Pinpoint the cell where the given text exists, returning its (X, Y) midpoint coordinate. 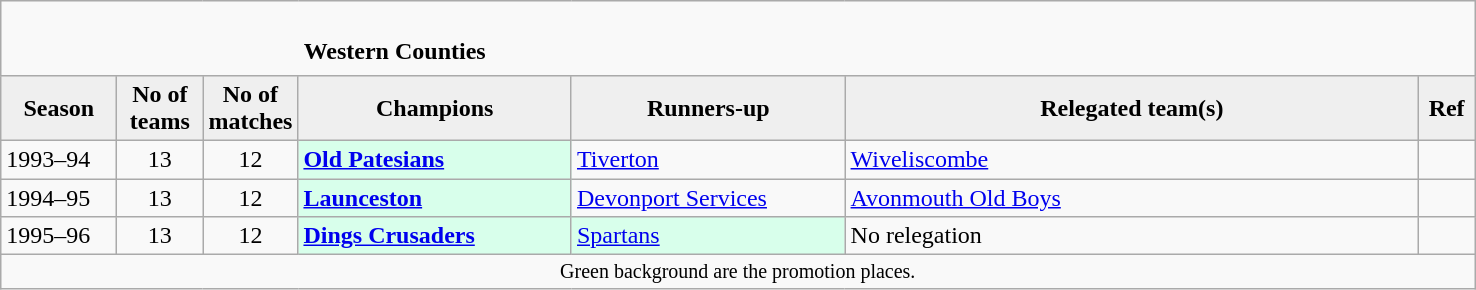
Ref (1447, 108)
Devonport Services (708, 197)
Runners-up (708, 108)
1995–96 (59, 236)
Old Patesians (435, 159)
No relegation (1132, 236)
Launceston (435, 197)
Season (59, 108)
Relegated team(s) (1132, 108)
Green background are the promotion places. (738, 272)
Dings Crusaders (435, 236)
Avonmouth Old Boys (1132, 197)
No of teams (160, 108)
1994–95 (59, 197)
Spartans (708, 236)
1993–94 (59, 159)
Tiverton (708, 159)
No of matches (250, 108)
Champions (435, 108)
Wiveliscombe (1132, 159)
